Provide the (x, y) coordinate of the cell's center where the given text is located.  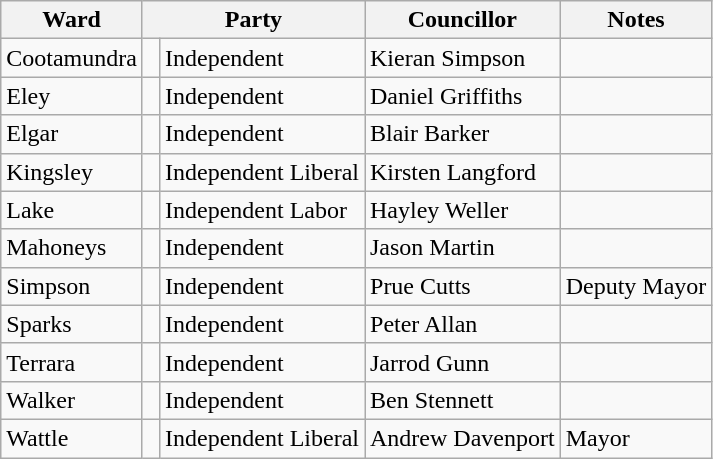
Mayor (636, 438)
Kirsten Langford (462, 172)
Blair Barker (462, 134)
Independent Labor (262, 210)
Jarrod Gunn (462, 362)
Ben Stennett (462, 400)
Elgar (72, 134)
Prue Cutts (462, 286)
Deputy Mayor (636, 286)
Terrara (72, 362)
Ward (72, 20)
Kieran Simpson (462, 58)
Party (253, 20)
Jason Martin (462, 248)
Wattle (72, 438)
Hayley Weller (462, 210)
Daniel Griffiths (462, 96)
Notes (636, 20)
Lake (72, 210)
Simpson (72, 286)
Sparks (72, 324)
Kingsley (72, 172)
Cootamundra (72, 58)
Councillor (462, 20)
Walker (72, 400)
Peter Allan (462, 324)
Mahoneys (72, 248)
Eley (72, 96)
Andrew Davenport (462, 438)
